Locate the cell with the specified text and output its [X, Y] center coordinate. 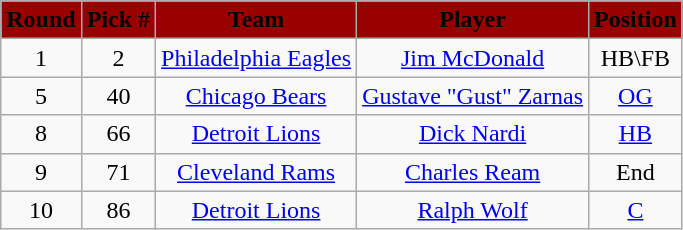
40 [118, 96]
C [636, 210]
8 [41, 134]
Gustave "Gust" Zarnas [473, 96]
Philadelphia Eagles [256, 58]
Dick Nardi [473, 134]
Cleveland Rams [256, 172]
86 [118, 210]
End [636, 172]
Player [473, 20]
2 [118, 58]
HB [636, 134]
1 [41, 58]
Chicago Bears [256, 96]
10 [41, 210]
66 [118, 134]
9 [41, 172]
Pick # [118, 20]
HB\FB [636, 58]
Charles Ream [473, 172]
Round [41, 20]
Position [636, 20]
Jim McDonald [473, 58]
Ralph Wolf [473, 210]
71 [118, 172]
Team [256, 20]
5 [41, 96]
OG [636, 96]
